Pinpoint the cell where the given text exists, returning its [X, Y] midpoint coordinate. 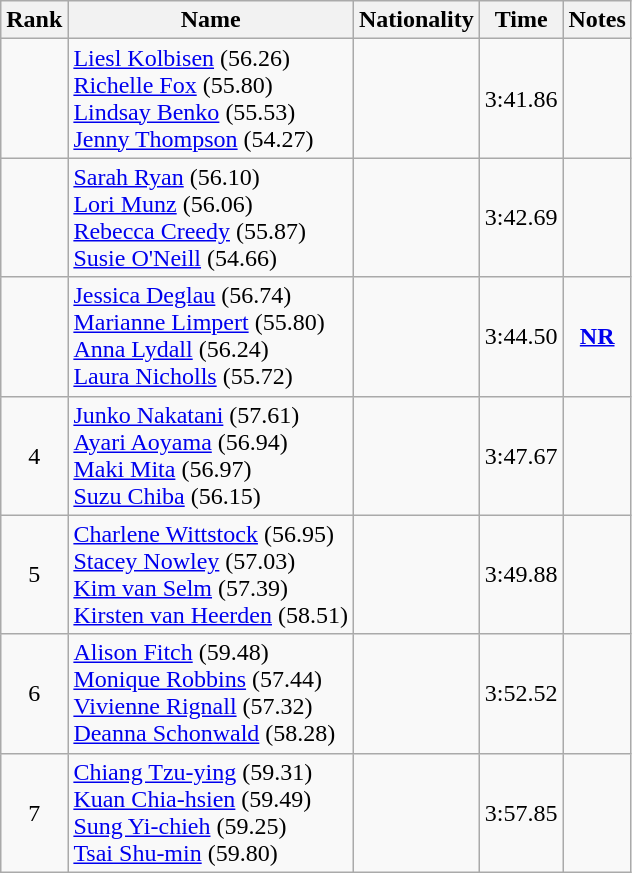
Time [521, 20]
Liesl Kolbisen (56.26) Richelle Fox (55.80) Lindsay Benko (55.53) Jenny Thompson (54.27) [211, 98]
Alison Fitch (59.48) Monique Robbins (57.44) Vivienne Rignall (57.32) Deanna Schonwald (58.28) [211, 694]
7 [34, 812]
Jessica Deglau (56.74) Marianne Limpert (55.80) Anna Lydall (56.24) Laura Nicholls (55.72) [211, 336]
5 [34, 574]
Junko Nakatani (57.61) Ayari Aoyama (56.94) Maki Mita (56.97) Suzu Chiba (56.15) [211, 456]
Sarah Ryan (56.10) Lori Munz (56.06) Rebecca Creedy (55.87) Susie O'Neill (54.66) [211, 218]
3:41.86 [521, 98]
Name [211, 20]
3:57.85 [521, 812]
Nationality [416, 20]
Notes [597, 20]
3:47.67 [521, 456]
3:49.88 [521, 574]
6 [34, 694]
Rank [34, 20]
4 [34, 456]
3:52.52 [521, 694]
3:42.69 [521, 218]
Charlene Wittstock (56.95) Stacey Nowley (57.03) Kim van Selm (57.39) Kirsten van Heerden (58.51) [211, 574]
Chiang Tzu-ying (59.31) Kuan Chia-hsien (59.49) Sung Yi-chieh (59.25) Tsai Shu-min (59.80) [211, 812]
3:44.50 [521, 336]
NR [597, 336]
